Return [X, Y] of the center of cell containing provided text 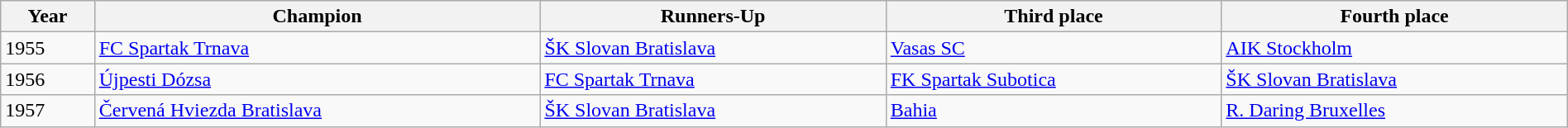
Bahia [1054, 111]
1956 [48, 79]
Fourth place [1394, 17]
Runners-Up [713, 17]
Vasas SC [1054, 48]
R. Daring Bruxelles [1394, 111]
1955 [48, 48]
AIK Stockholm [1394, 48]
Year [48, 17]
Third place [1054, 17]
Champion [318, 17]
1957 [48, 111]
Červená Hviezda Bratislava [318, 111]
Újpesti Dózsa [318, 79]
FK Spartak Subotica [1054, 79]
